Output the (x, y) coordinate of the center of the cell containing the given text.  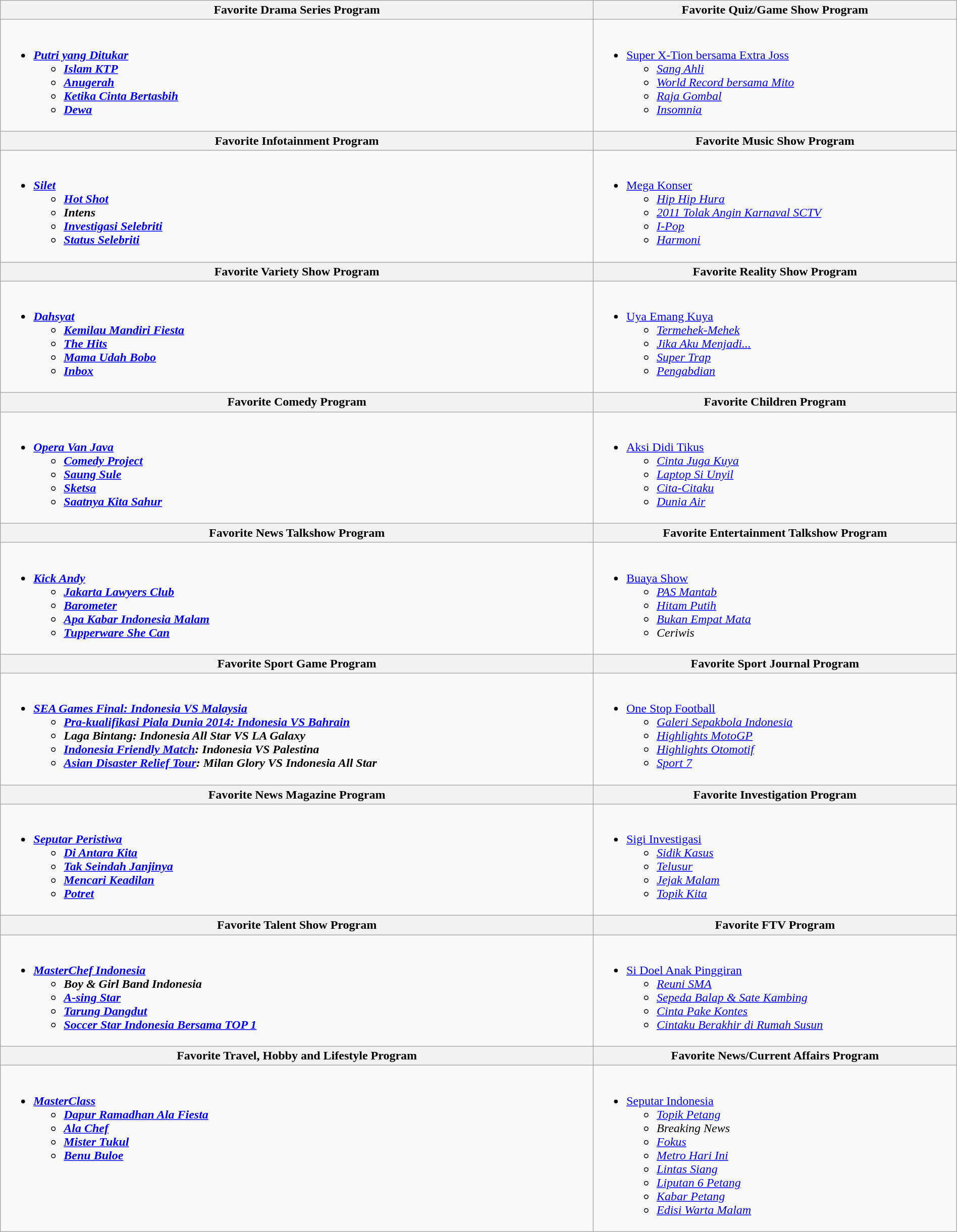
Mega Konser Hip Hip Hura 2011 Tolak Angin Karnaval SCTV I-Pop Harmoni (775, 206)
Favorite News/Current Affairs Program (775, 1056)
Buaya Show PAS Mantab Hitam Putih Bukan Empat Mata Ceriwis (775, 598)
Putri yang Ditukar Islam KTP Anugerah Ketika Cinta Bertasbih Dewa (297, 76)
Favorite News Talkshow Program (297, 533)
Favorite Investigation Program (775, 795)
Uya Emang Kuya Termehek-Mehek Jika Aku Menjadi... Super Trap Pengabdian (775, 337)
Favorite Children Program (775, 402)
Favorite Reality Show Program (775, 271)
Favorite Travel, Hobby and Lifestyle Program (297, 1056)
Favorite Comedy Program (297, 402)
Favorite Talent Show Program (297, 925)
Seputar Indonesia Topik Petang Breaking News Fokus Metro Hari Ini Lintas Siang Liputan 6 Petang Kabar Petang Edisi Warta Malam (775, 1148)
Favorite News Magazine Program (297, 795)
Favorite Sport Game Program (297, 663)
Si Doel Anak Pinggiran Reuni SMA Sepeda Balap & Sate Kambing Cinta Pake Kontes Cintaku Berakhir di Rumah Susun (775, 991)
Favorite Variety Show Program (297, 271)
Dahsyat Kemilau Mandiri Fiesta The Hits Mama Udah Bobo Inbox (297, 337)
Favorite Sport Journal Program (775, 663)
Seputar Peristiwa Di Antara Kita Tak Seindah Janjinya Mencari Keadilan Potret (297, 860)
MasterClass Dapur Ramadhan Ala Fiesta Ala Chef Mister Tukul Benu Buloe (297, 1148)
Super X-Tion bersama Extra Joss Sang Ahli World Record bersama Mito Raja Gombal Insomnia (775, 76)
Aksi Didi Tikus Cinta Juga Kuya Laptop Si Unyil Cita-Citaku Dunia Air (775, 467)
Favorite Entertainment Talkshow Program (775, 533)
Favorite Infotainment Program (297, 141)
Sigi Investigasi Sidik Kasus Telusur Jejak Malam Topik Kita (775, 860)
Opera Van Java Comedy Project Saung Sule Sketsa Saatnya Kita Sahur (297, 467)
Favorite Quiz/Game Show Program (775, 10)
Favorite Music Show Program (775, 141)
Silet Hot Shot Intens Investigasi Selebriti Status Selebriti (297, 206)
Kick Andy Jakarta Lawyers Club Barometer Apa Kabar Indonesia Malam Tupperware She Can (297, 598)
MasterChef Indonesia Boy & Girl Band Indonesia A-sing Star Tarung Dangdut Soccer Star Indonesia Bersama TOP 1 (297, 991)
Favorite FTV Program (775, 925)
One Stop Football Galeri Sepakbola Indonesia Highlights MotoGP Highlights Otomotif Sport 7 (775, 729)
Favorite Drama Series Program (297, 10)
